From the cell containing the given text, extract its center point as [x, y] coordinate. 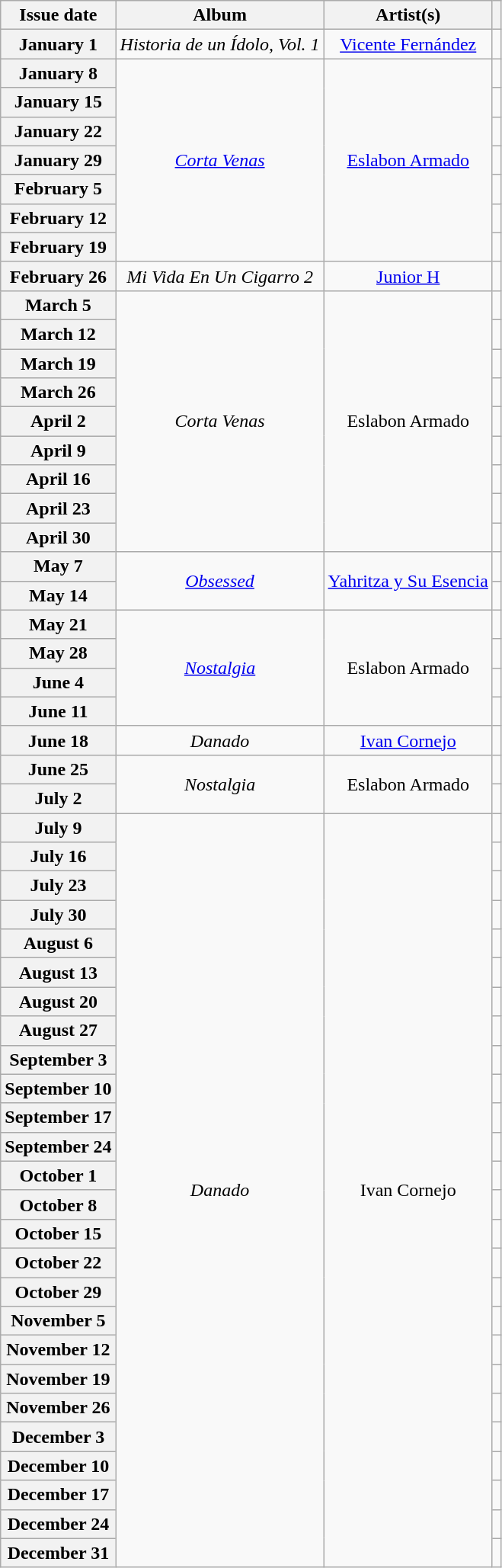
December 3 [58, 1437]
August 27 [58, 1031]
March 19 [58, 364]
July 30 [58, 915]
May 28 [58, 653]
Album [219, 15]
October 15 [58, 1233]
September 24 [58, 1146]
May 21 [58, 624]
November 19 [58, 1379]
June 25 [58, 769]
September 10 [58, 1089]
February 26 [58, 276]
February 12 [58, 218]
Artist(s) [408, 15]
March 5 [58, 305]
July 16 [58, 857]
March 12 [58, 334]
July 23 [58, 886]
July 2 [58, 798]
Issue date [58, 15]
May 7 [58, 566]
October 29 [58, 1292]
Mi Vida En Un Cigarro 2 [219, 276]
September 3 [58, 1060]
June 18 [58, 740]
Yahritza y Su Esencia [408, 581]
April 30 [58, 537]
Obsessed [219, 581]
April 9 [58, 451]
November 5 [58, 1321]
February 5 [58, 189]
December 31 [58, 1553]
February 19 [58, 247]
January 8 [58, 73]
December 10 [58, 1466]
December 17 [58, 1495]
April 2 [58, 422]
January 1 [58, 44]
November 12 [58, 1350]
Junior H [408, 276]
October 22 [58, 1262]
June 11 [58, 711]
April 16 [58, 479]
August 13 [58, 973]
August 6 [58, 944]
November 26 [58, 1408]
April 23 [58, 508]
July 9 [58, 827]
December 24 [58, 1524]
Vicente Fernández [408, 44]
September 17 [58, 1117]
August 20 [58, 1002]
June 4 [58, 682]
March 26 [58, 393]
Historia de un Ídolo, Vol. 1 [219, 44]
January 29 [58, 160]
January 15 [58, 102]
May 14 [58, 595]
October 8 [58, 1204]
January 22 [58, 131]
October 1 [58, 1175]
